Output the (X, Y) coordinate of the center of the cell containing the given text.  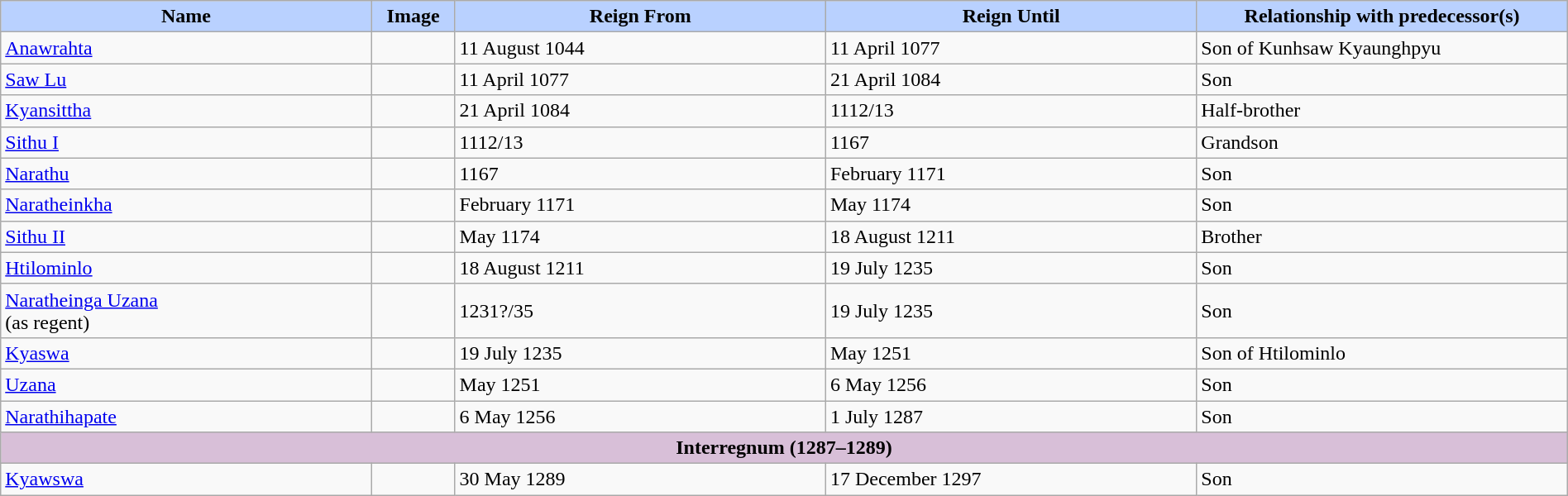
1 July 1287 (1011, 416)
Half-brother (1382, 111)
Relationship with predecessor(s) (1382, 17)
Grandson (1382, 142)
Sithu II (186, 236)
Brother (1382, 236)
Kyansittha (186, 111)
Interregnum (1287–1289) (784, 448)
Reign Until (1011, 17)
Saw Lu (186, 79)
Name (186, 17)
Anawrahta (186, 48)
11 August 1044 (640, 48)
17 December 1297 (1011, 479)
Kyaswa (186, 353)
Naratheinkha (186, 205)
Kyawswa (186, 479)
Naratheinga Uzana (as regent) (186, 311)
30 May 1289 (640, 479)
Htilominlo (186, 268)
Reign From (640, 17)
Narathu (186, 174)
Narathihapate (186, 416)
Son of Kunhsaw Kyaunghpyu (1382, 48)
Uzana (186, 384)
1231?/35 (640, 311)
Son of Htilominlo (1382, 353)
Sithu I (186, 142)
Image (414, 17)
